Output the (x, y) coordinate of the center of the cell containing the given text.  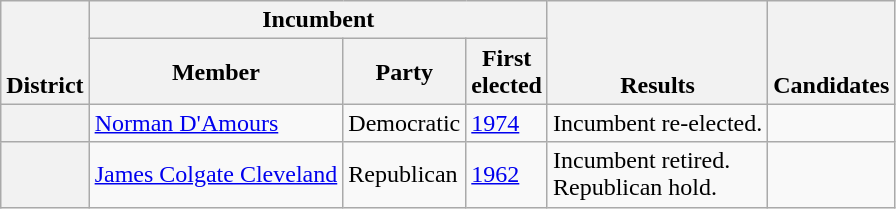
Member (216, 72)
Norman D'Amours (216, 123)
Results (657, 52)
Party (404, 72)
1974 (507, 123)
Democratic (404, 123)
District (45, 52)
Incumbent retired.Republican hold. (657, 174)
Republican (404, 174)
Incumbent (318, 20)
Candidates (832, 52)
1962 (507, 174)
James Colgate Cleveland (216, 174)
Firstelected (507, 72)
Incumbent re-elected. (657, 123)
